Extract the [X, Y] coordinate from the center of the cell holding the provided text.  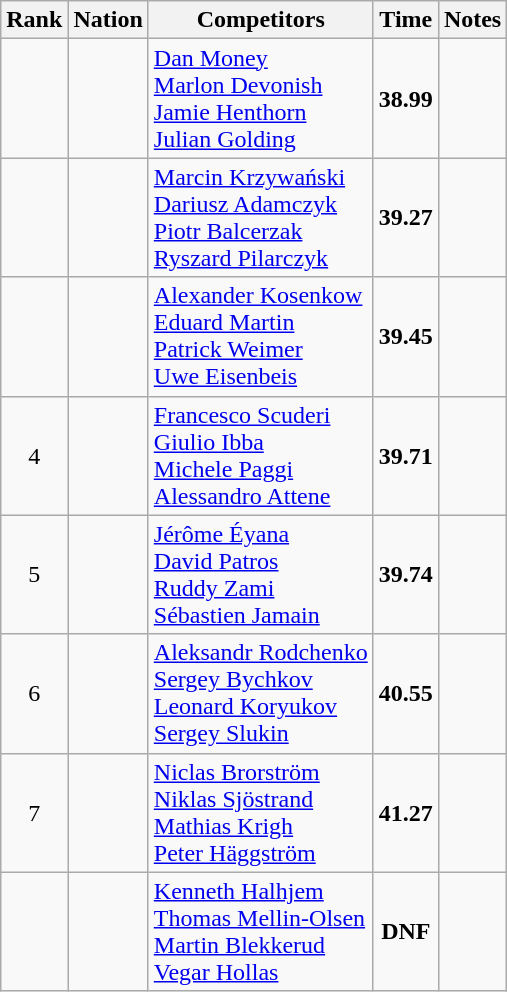
Jérôme ÉyanaDavid PatrosRuddy ZamiSébastien Jamain [260, 574]
Rank [34, 20]
4 [34, 456]
Kenneth HalhjemThomas Mellin-OlsenMartin BlekkerudVegar Hollas [260, 932]
41.27 [406, 812]
Aleksandr RodchenkoSergey BychkovLeonard KoryukovSergey Slukin [260, 694]
Notes [472, 20]
39.74 [406, 574]
DNF [406, 932]
6 [34, 694]
Competitors [260, 20]
39.45 [406, 336]
38.99 [406, 98]
Time [406, 20]
Nation [108, 20]
39.71 [406, 456]
39.27 [406, 218]
7 [34, 812]
Marcin KrzywańskiDariusz AdamczykPiotr BalcerzakRyszard Pilarczyk [260, 218]
Niclas BrorströmNiklas SjöstrandMathias KrighPeter Häggström [260, 812]
5 [34, 574]
Alexander KosenkowEduard MartinPatrick WeimerUwe Eisenbeis [260, 336]
Francesco ScuderiGiulio IbbaMichele PaggiAlessandro Attene [260, 456]
Dan MoneyMarlon DevonishJamie HenthornJulian Golding [260, 98]
40.55 [406, 694]
